Locate the cell with the specified text and output its [x, y] center coordinate. 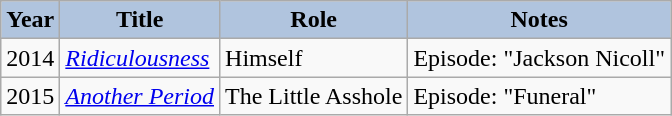
Year [30, 20]
Episode: "Jackson Nicoll" [540, 58]
Ridiculousness [140, 58]
The Little Asshole [314, 96]
Role [314, 20]
Episode: "Funeral" [540, 96]
Another Period [140, 96]
Notes [540, 20]
Himself [314, 58]
2014 [30, 58]
2015 [30, 96]
Title [140, 20]
